Determine the [X, Y] coordinate at the center of the cell enclosing the given text.  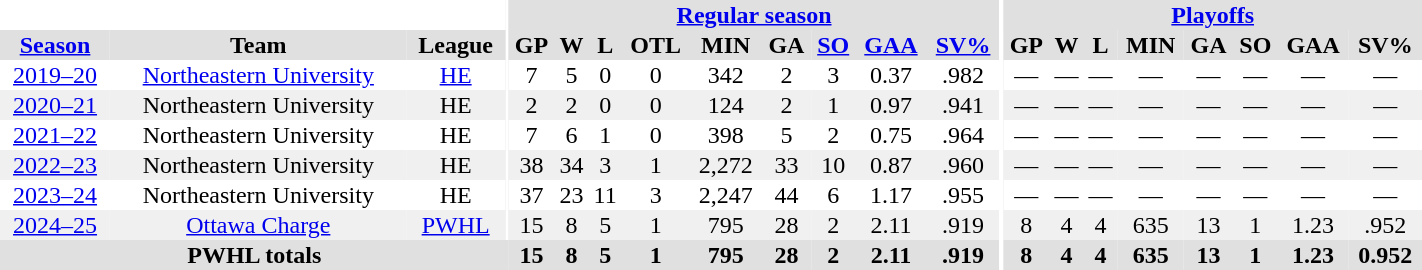
2021–22 [55, 135]
38 [532, 165]
0.37 [890, 75]
Regular season [754, 15]
Playoffs [1212, 15]
.964 [964, 135]
League [455, 45]
2024–25 [55, 225]
37 [532, 195]
2023–24 [55, 195]
1.17 [890, 195]
11 [606, 195]
.952 [1386, 225]
0.75 [890, 135]
342 [726, 75]
23 [572, 195]
398 [726, 135]
2,272 [726, 165]
2020–21 [55, 105]
34 [572, 165]
.955 [964, 195]
Ottawa Charge [258, 225]
0.87 [890, 165]
Season [55, 45]
.941 [964, 105]
2022–23 [55, 165]
124 [726, 105]
33 [786, 165]
PWHL totals [254, 255]
.960 [964, 165]
0.97 [890, 105]
10 [833, 165]
2019–20 [55, 75]
.982 [964, 75]
0.952 [1386, 255]
2,247 [726, 195]
OTL [656, 45]
PWHL [455, 225]
44 [786, 195]
Team [258, 45]
